Identify which cell holds the provided text, then report its (x, y) central coordinate. 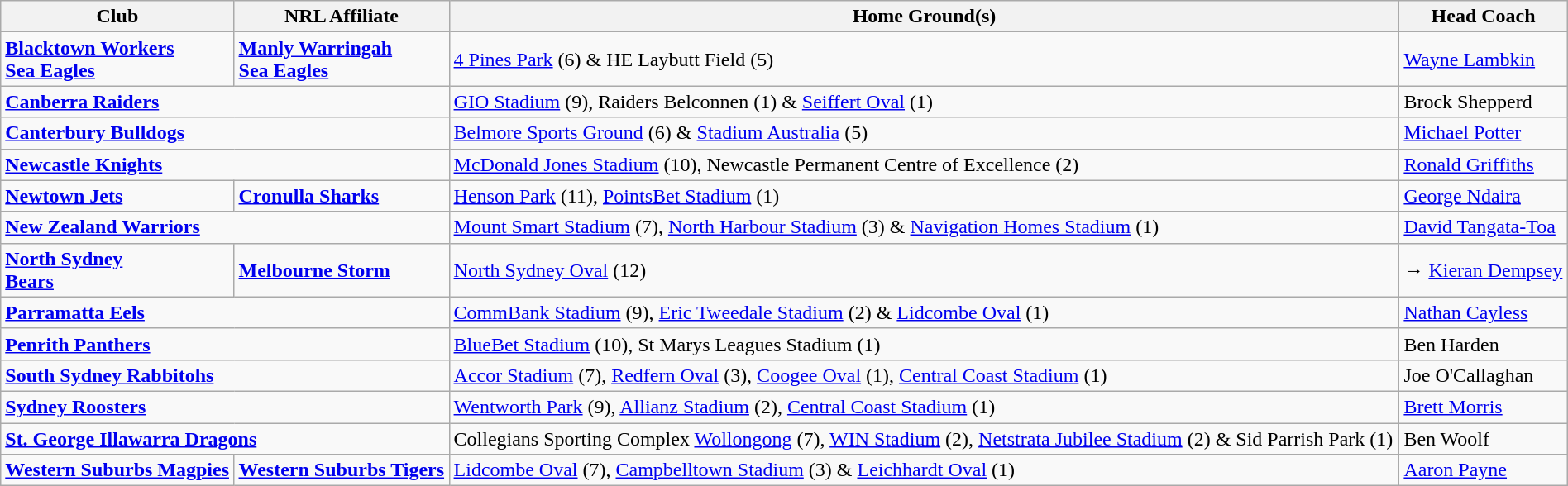
Nathan Cayless (1484, 312)
Brock Shepperd (1484, 102)
Michael Potter (1484, 133)
Club (117, 17)
Brett Morris (1484, 407)
New Zealand Warriors (225, 227)
Cronulla Sharks (342, 196)
North SydneyBears (117, 269)
Ben Woolf (1484, 439)
Belmore Sports Ground (6) & Stadium Australia (5) (925, 133)
Blacktown WorkersSea Eagles (117, 60)
Joe O'Callaghan (1484, 375)
Newtown Jets (117, 196)
Collegians Sporting Complex Wollongong (7), WIN Stadium (2), Netstrata Jubilee Stadium (2) & Sid Parrish Park (1) (925, 439)
Ronald Griffiths (1484, 164)
Wayne Lambkin (1484, 60)
Melbourne Storm (342, 269)
BlueBet Stadium (10), St Marys Leagues Stadium (1) (925, 344)
North Sydney Oval (12) (925, 269)
St. George Illawarra Dragons (225, 439)
Sydney Roosters (225, 407)
Accor Stadium (7), Redfern Oval (3), Coogee Oval (1), Central Coast Stadium (1) (925, 375)
Manly WarringahSea Eagles (342, 60)
David Tangata-Toa (1484, 227)
Newcastle Knights (225, 164)
George Ndaira (1484, 196)
Parramatta Eels (225, 312)
Aaron Payne (1484, 470)
Henson Park (11), PointsBet Stadium (1) (925, 196)
4 Pines Park (6) & HE Laybutt Field (5) (925, 60)
McDonald Jones Stadium (10), Newcastle Permanent Centre of Excellence (2) (925, 164)
Canberra Raiders (225, 102)
South Sydney Rabbitohs (225, 375)
Western Suburbs Magpies (117, 470)
Mount Smart Stadium (7), North Harbour Stadium (3) & Navigation Homes Stadium (1) (925, 227)
Wentworth Park (9), Allianz Stadium (2), Central Coast Stadium (1) (925, 407)
→ Kieran Dempsey (1484, 269)
Penrith Panthers (225, 344)
CommBank Stadium (9), Eric Tweedale Stadium (2) & Lidcombe Oval (1) (925, 312)
Home Ground(s) (925, 17)
Head Coach (1484, 17)
Lidcombe Oval (7), Campbelltown Stadium (3) & Leichhardt Oval (1) (925, 470)
NRL Affiliate (342, 17)
GIO Stadium (9), Raiders Belconnen (1) & Seiffert Oval (1) (925, 102)
Canterbury Bulldogs (225, 133)
Western Suburbs Tigers (342, 470)
Ben Harden (1484, 344)
